Identify which cell holds the provided text, then report its (X, Y) central coordinate. 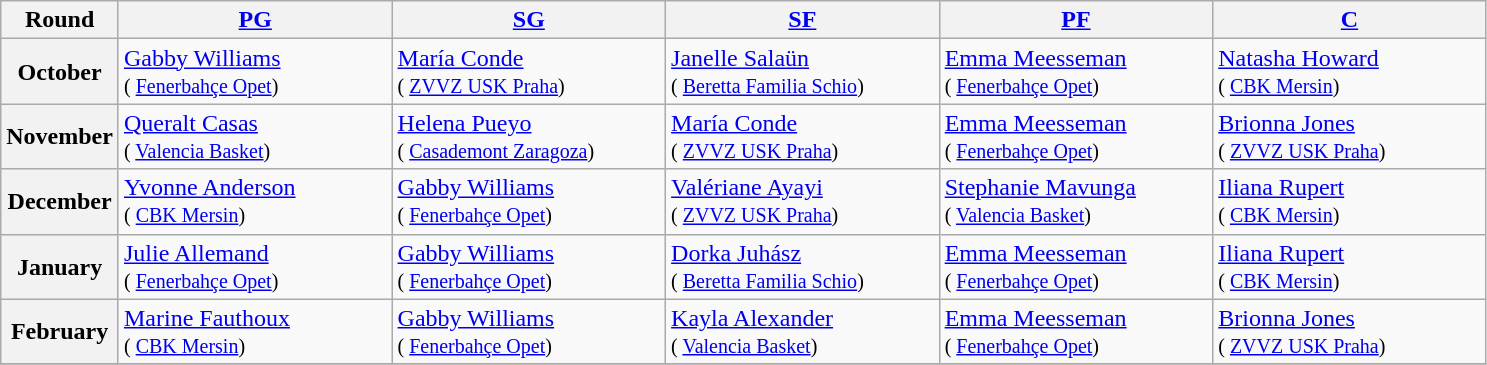
January (60, 266)
PF (1076, 20)
Dorka Juhász( Beretta Familia Schio) (803, 266)
Natasha Howard ( CBK Mersin) (1350, 72)
Stephanie Mavunga ( Valencia Basket) (1076, 202)
PG (255, 20)
Yvonne Anderson ( CBK Mersin) (255, 202)
October (60, 72)
Queralt Casas ( Valencia Basket) (255, 136)
Janelle Salaün ( Beretta Familia Schio) (803, 72)
Round (60, 20)
Valériane Ayayi ( ZVVZ USK Praha) (803, 202)
Julie Allemand( Fenerbahçe Opet) (255, 266)
December (60, 202)
Kayla Alexander( Valencia Basket) (803, 332)
SG (529, 20)
SF (803, 20)
November (60, 136)
February (60, 332)
Helena Pueyo ( Casademont Zaragoza) (529, 136)
Marine Fauthoux( CBK Mersin) (255, 332)
C (1350, 20)
